Extract the [x, y] coordinate from the center of the cell holding the provided text.  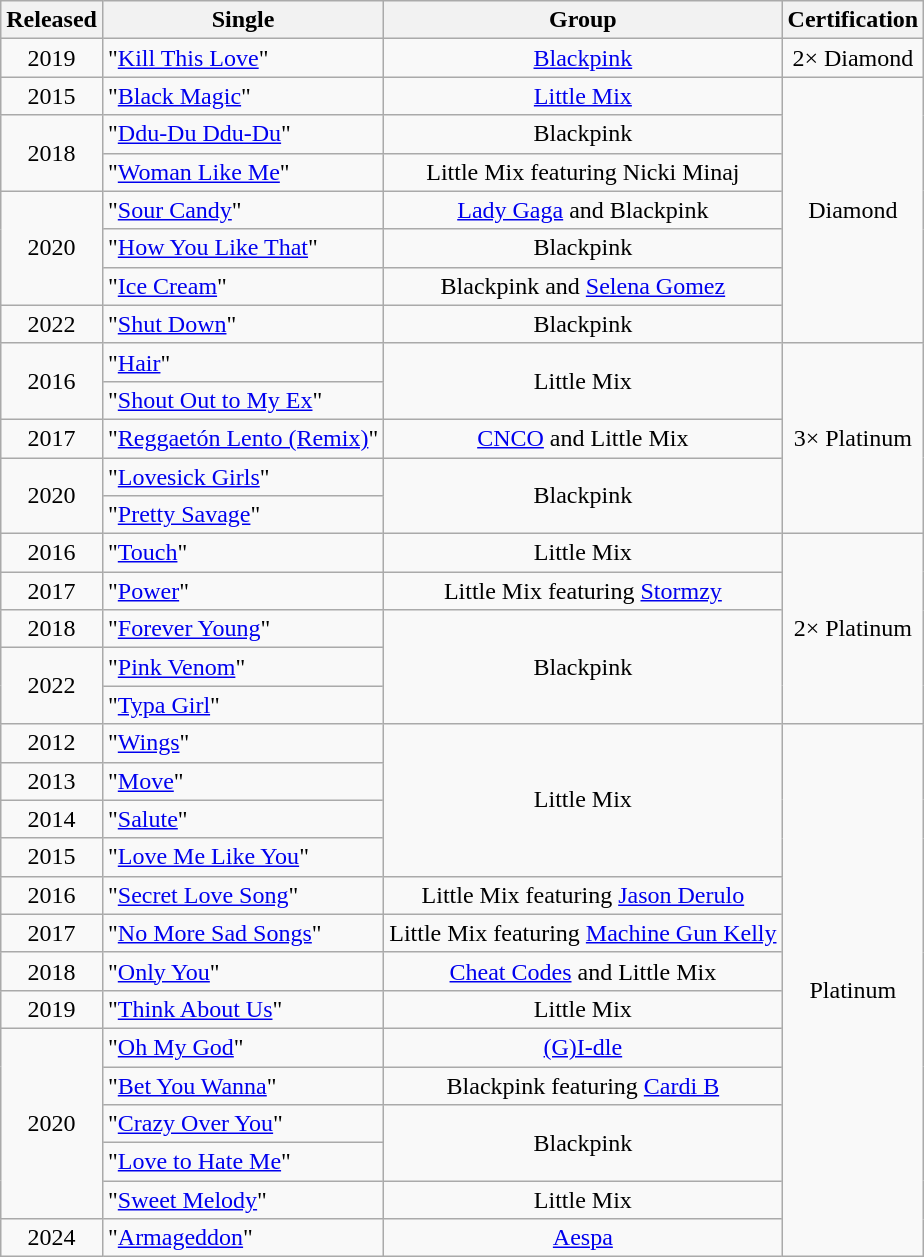
2014 [52, 819]
"Typa Girl" [242, 705]
"Salute" [242, 819]
"Love Me Like You" [242, 857]
Certification [853, 20]
Aespa [583, 1238]
"Ddu-Du Ddu-Du" [242, 134]
"Pretty Savage" [242, 515]
"Sour Candy" [242, 210]
"No More Sad Songs" [242, 933]
"Sweet Melody" [242, 1200]
Little Mix featuring Stormzy [583, 591]
"Armageddon" [242, 1238]
"Lovesick Girls" [242, 477]
2012 [52, 743]
"Secret Love Song" [242, 895]
"Think About Us" [242, 1009]
"Love to Hate Me" [242, 1162]
"Black Magic" [242, 96]
"Move" [242, 781]
Blackpink and Selena Gomez [583, 286]
(G)I-dle [583, 1047]
2× Diamond [853, 58]
"Pink Venom" [242, 667]
2× Platinum [853, 629]
CNCO and Little Mix [583, 438]
"Power" [242, 591]
Little Mix featuring Machine Gun Kelly [583, 933]
"Bet You Wanna" [242, 1085]
Single [242, 20]
3× Platinum [853, 438]
Cheat Codes and Little Mix [583, 971]
"Hair" [242, 362]
"Ice Cream" [242, 286]
"How You Like That" [242, 248]
2024 [52, 1238]
"Shut Down" [242, 324]
"Kill This Love" [242, 58]
2013 [52, 781]
"Touch" [242, 553]
"Reggaetón Lento (Remix)" [242, 438]
"Only You" [242, 971]
"Wings" [242, 743]
Blackpink featuring Cardi B [583, 1085]
"Oh My God" [242, 1047]
Released [52, 20]
"Crazy Over You" [242, 1124]
"Forever Young" [242, 629]
Group [583, 20]
"Woman Like Me" [242, 172]
Little Mix featuring Jason Derulo [583, 895]
Little Mix featuring Nicki Minaj [583, 172]
Lady Gaga and Blackpink [583, 210]
Platinum [853, 990]
"Shout Out to My Ex" [242, 400]
Diamond [853, 210]
